Return the (x, y) coordinate for the center point of the cell that contains the specified text.  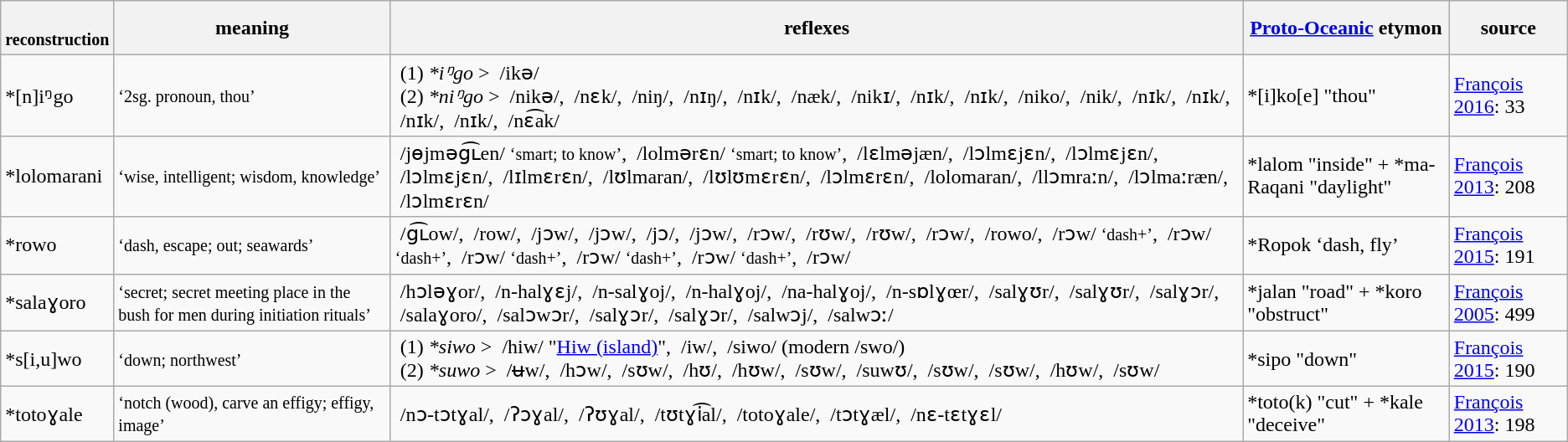
(1) *iᵑgo > /ikə/ (2) *niᵑgo > /nikə/, /nɛk/, /niŋ/, /nɪŋ/, /nɪk/, /næk/, /nikɪ/, /nɪk/, /nɪk/, /niko/, /nik/, /nɪk/, /nɪk/, /nɪk/, /nɪk/, /nɛ͡ak/ (816, 95)
‘2sg. pronoun, thou’ (253, 95)
‘notch (wood), carve an effigy; effigy, image’ (253, 414)
*[i]ko[e] "thou" (1347, 95)
reconstruction (57, 28)
François 2015: 191 (1508, 245)
/nɔ-tɔtɣal/, /ʔɔɣal/, /ʔʊɣal/, /tʊtɣi͡al/, /totoɣale/, /tɔtɣæl/, /nɛ-tɛtɣɛl/ (816, 414)
reflexes (816, 28)
‘down; northwest’ (253, 358)
François 2005: 499 (1508, 302)
‘dash, escape; out; seawards’ (253, 245)
source (1508, 28)
*totoɣale (57, 414)
*[n]iᵑgo (57, 95)
*lalom "inside" + *ma-Raqani "daylight" (1347, 176)
*lolomarani (57, 176)
François 2013: 208 (1508, 176)
François 2016: 33 (1508, 95)
‘wise, intelligent; wisdom, knowledge’ (253, 176)
*s[i,u]wo (57, 358)
*salaɣoro (57, 302)
*rowo (57, 245)
(1) *siwo > /hiw/ "Hiw (island)", /iw/, /siwo/ (modern /swo/) (2) *suwo > /ʉw/, /hɔw/, /sʊw/, /hʊ/, /hʊw/, /sʊw/, /suwʊ/, /sʊw/, /sʊw/, /hʊw/, /sʊw/ (816, 358)
*Ropok ‘dash, fly’ (1347, 245)
meaning (253, 28)
*sipo "down" (1347, 358)
François 2015: 190 (1508, 358)
*jalan "road" + *koro "obstruct" (1347, 302)
*toto(k) "cut" + *kale "deceive" (1347, 414)
‘secret; secret meeting place in the bush for men during initiation rituals’ (253, 302)
Proto-Oceanic etymon (1347, 28)
François 2013: 198 (1508, 414)
